Capture the cell that displays the provided text and extract its (x, y) central coordinate. 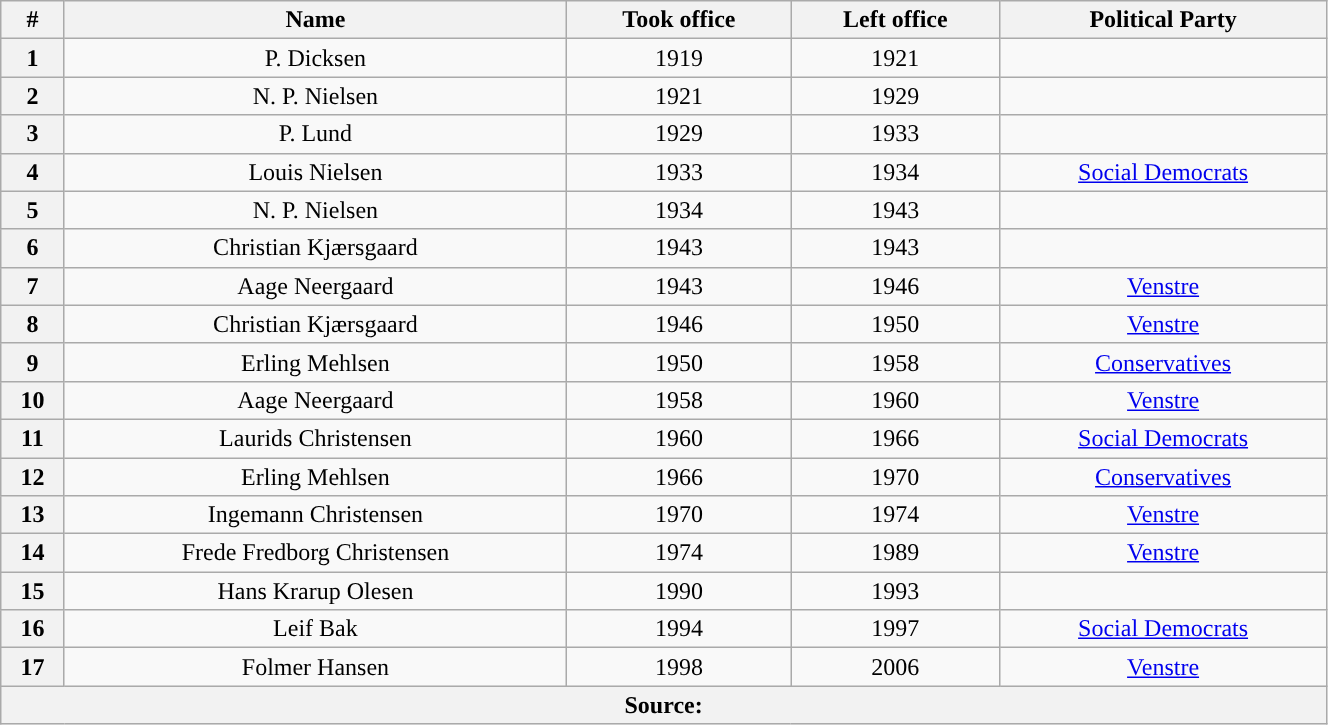
Frede Fredborg Christensen (316, 553)
16 (32, 629)
Ingemann Christensen (316, 515)
12 (32, 477)
6 (32, 248)
7 (32, 286)
1989 (896, 553)
P. Lund (316, 134)
3 (32, 134)
P. Dicksen (316, 58)
9 (32, 362)
Political Party (1164, 20)
14 (32, 553)
Laurids Christensen (316, 438)
1919 (679, 58)
Name (316, 20)
10 (32, 400)
4 (32, 172)
Took office (679, 20)
1998 (679, 667)
2006 (896, 667)
1993 (896, 591)
# (32, 20)
Leif Bak (316, 629)
15 (32, 591)
2 (32, 96)
17 (32, 667)
8 (32, 324)
5 (32, 210)
13 (32, 515)
Hans Krarup Olesen (316, 591)
Left office (896, 20)
Folmer Hansen (316, 667)
1997 (896, 629)
1994 (679, 629)
Source: (664, 705)
Louis Nielsen (316, 172)
1 (32, 58)
1990 (679, 591)
11 (32, 438)
